From the cell containing the given text, extract its center point as (x, y) coordinate. 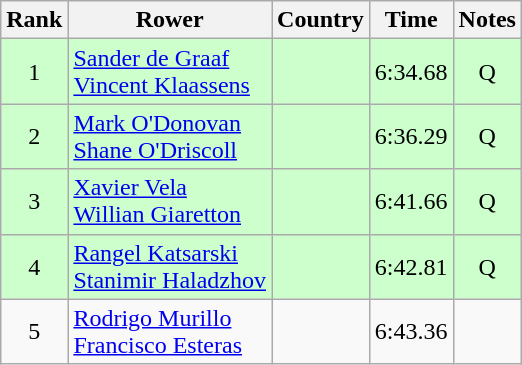
Rower (170, 20)
6:36.29 (411, 136)
6:41.66 (411, 202)
Notes (487, 20)
Rank (34, 20)
Time (411, 20)
5 (34, 332)
Mark O'DonovanShane O'Driscoll (170, 136)
Rangel KatsarskiStanimir Haladzhov (170, 266)
6:42.81 (411, 266)
3 (34, 202)
Country (321, 20)
Sander de GraafVincent Klaassens (170, 72)
6:43.36 (411, 332)
4 (34, 266)
2 (34, 136)
Xavier VelaWillian Giaretton (170, 202)
Rodrigo MurilloFrancisco Esteras (170, 332)
6:34.68 (411, 72)
1 (34, 72)
